Detect which cell encompasses the target text, then output its (X, Y) center coordinate. 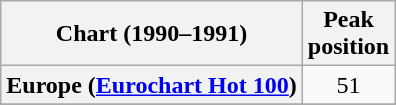
Peakposition (348, 34)
Chart (1990–1991) (152, 34)
Europe (Eurochart Hot 100) (152, 85)
51 (348, 85)
